Detect which cell encompasses the target text, then output its [X, Y] center coordinate. 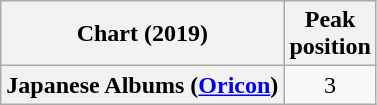
Peakposition [330, 34]
Japanese Albums (Oricon) [142, 85]
3 [330, 85]
Chart (2019) [142, 34]
